Locate the cell with the specified text and output its (x, y) center coordinate. 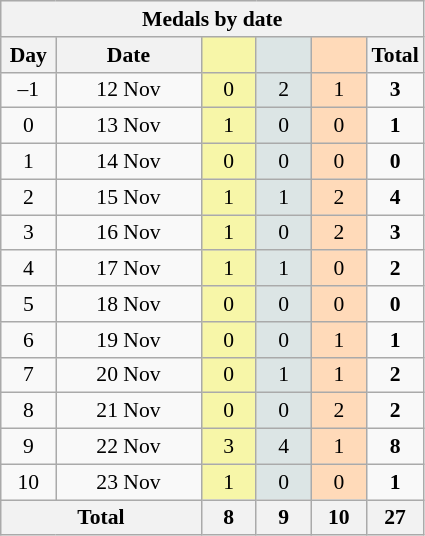
Day (28, 55)
12 Nov (128, 90)
16 Nov (128, 233)
6 (28, 340)
20 Nov (128, 375)
Date (128, 55)
27 (394, 518)
7 (28, 375)
Medals by date (212, 19)
17 Nov (128, 269)
22 Nov (128, 447)
5 (28, 304)
15 Nov (128, 197)
23 Nov (128, 482)
21 Nov (128, 411)
13 Nov (128, 126)
14 Nov (128, 162)
–1 (28, 90)
18 Nov (128, 304)
19 Nov (128, 340)
